Capture the cell that displays the provided text and extract its [x, y] central coordinate. 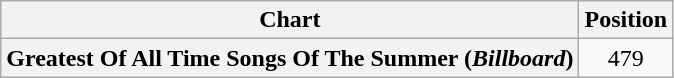
479 [626, 58]
Greatest Of All Time Songs Of The Summer (Billboard) [290, 58]
Chart [290, 20]
Position [626, 20]
